Provide the (X, Y) coordinate of the cell's center where the given text is located.  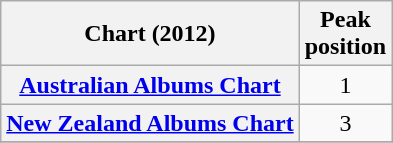
New Zealand Albums Chart (150, 123)
Peakposition (345, 34)
3 (345, 123)
Australian Albums Chart (150, 85)
Chart (2012) (150, 34)
1 (345, 85)
